Find where the given text appears and provide that cell's center as [x, y] coordinate. 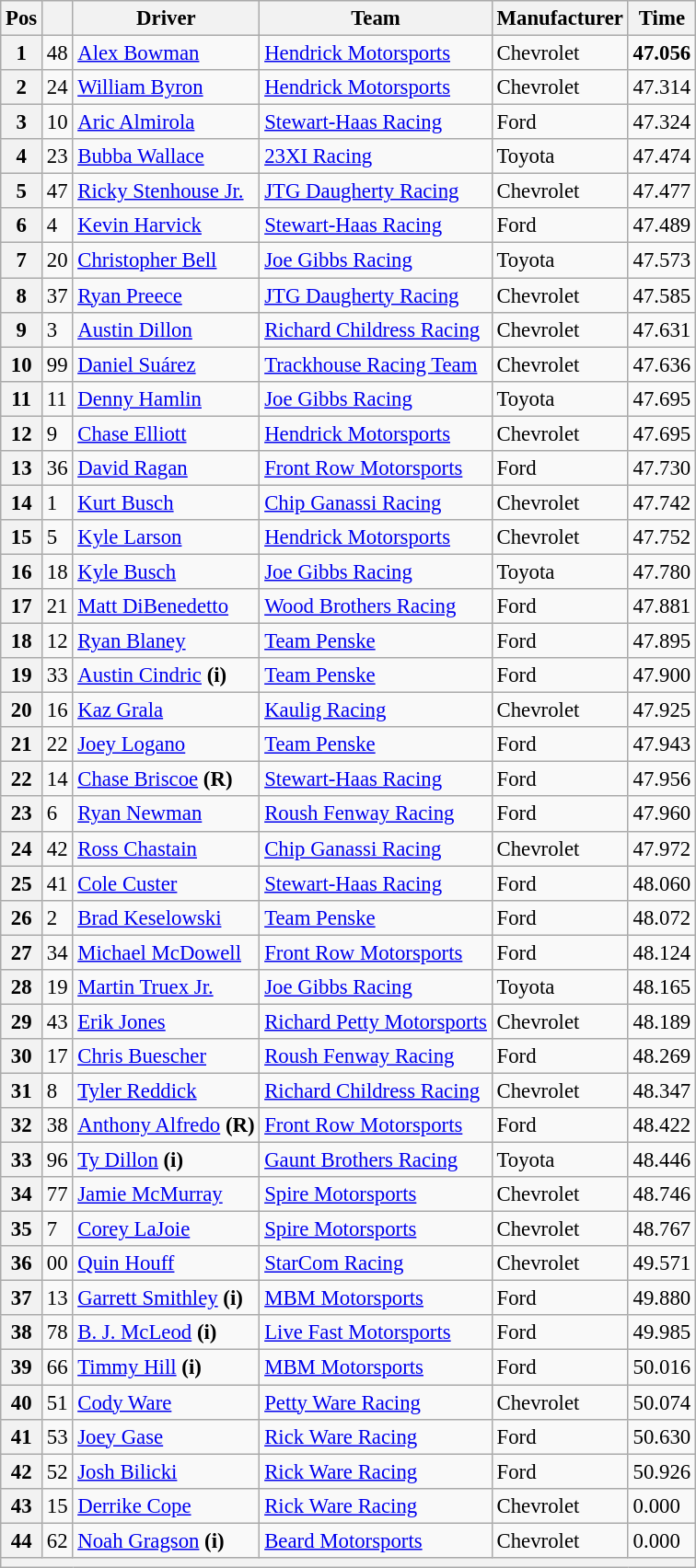
Live Fast Motorsports [376, 1333]
48.124 [661, 952]
47.960 [661, 814]
50.630 [661, 1436]
Michael McDowell [166, 952]
27 [22, 952]
48.347 [661, 1090]
96 [57, 1160]
Beard Motorsports [376, 1540]
Aric Almirola [166, 122]
StarCom Racing [376, 1263]
49.571 [661, 1263]
48.269 [661, 1056]
47.474 [661, 156]
B. J. McLeod (i) [166, 1333]
Trackhouse Racing Team [376, 364]
Kaulig Racing [376, 710]
47.956 [661, 779]
Martin Truex Jr. [166, 987]
Kyle Busch [166, 571]
Joey Gase [166, 1436]
47.056 [661, 53]
47.752 [661, 537]
Quin Houff [166, 1263]
Ryan Newman [166, 814]
Cody Ware [166, 1402]
32 [22, 1125]
47.881 [661, 606]
77 [57, 1194]
William Byron [166, 87]
30 [22, 1056]
50.016 [661, 1367]
78 [57, 1333]
Ryan Preece [166, 295]
48.767 [661, 1229]
Corey LaJoie [166, 1229]
47.631 [661, 329]
47.636 [661, 364]
Kaz Grala [166, 710]
48.060 [661, 883]
Petty Ware Racing [376, 1402]
Driver [166, 18]
Brad Keselowski [166, 917]
Tyler Reddick [166, 1090]
50.926 [661, 1471]
Manufacturer [560, 18]
25 [22, 883]
Erik Jones [166, 1021]
Ricky Stenhouse Jr. [166, 191]
Garrett Smithley (i) [166, 1298]
Chase Briscoe (R) [166, 779]
29 [22, 1021]
Austin Cindric (i) [166, 675]
31 [22, 1090]
Austin Dillon [166, 329]
Joey Logano [166, 744]
Daniel Suárez [166, 364]
23XI Racing [376, 156]
53 [57, 1436]
Ross Chastain [166, 848]
Josh Bilicki [166, 1471]
47.489 [661, 225]
Kurt Busch [166, 502]
44 [22, 1540]
47.742 [661, 502]
28 [22, 987]
48.746 [661, 1194]
49.985 [661, 1333]
39 [22, 1367]
Derrike Cope [166, 1505]
Jamie McMurray [166, 1194]
66 [57, 1367]
47.585 [661, 295]
50.074 [661, 1402]
62 [57, 1540]
47.972 [661, 848]
47.895 [661, 641]
47.730 [661, 468]
48.446 [661, 1160]
47.900 [661, 675]
47.573 [661, 260]
Pos [22, 18]
Kyle Larson [166, 537]
26 [22, 917]
Kevin Harvick [166, 225]
48 [57, 53]
48.072 [661, 917]
47.477 [661, 191]
Chase Elliott [166, 433]
Richard Petty Motorsports [376, 1021]
Noah Gragson (i) [166, 1540]
Chris Buescher [166, 1056]
35 [22, 1229]
Team [376, 18]
Anthony Alfredo (R) [166, 1125]
Alex Bowman [166, 53]
99 [57, 364]
Ryan Blaney [166, 641]
51 [57, 1402]
Matt DiBenedetto [166, 606]
Christopher Bell [166, 260]
52 [57, 1471]
Cole Custer [166, 883]
00 [57, 1263]
Time [661, 18]
Bubba Wallace [166, 156]
48.189 [661, 1021]
40 [22, 1402]
48.422 [661, 1125]
47.943 [661, 744]
David Ragan [166, 468]
47.925 [661, 710]
Ty Dillon (i) [166, 1160]
48.165 [661, 987]
47.314 [661, 87]
Denny Hamlin [166, 398]
49.880 [661, 1298]
Timmy Hill (i) [166, 1367]
Gaunt Brothers Racing [376, 1160]
47 [57, 191]
47.324 [661, 122]
47.780 [661, 571]
Wood Brothers Racing [376, 606]
